Scan for the cell matching the given text and deliver its [x, y] coordinate at center. 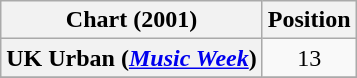
13 [309, 58]
UK Urban (Music Week) [132, 58]
Chart (2001) [132, 20]
Position [309, 20]
